Return (x, y) of the center of cell containing provided text 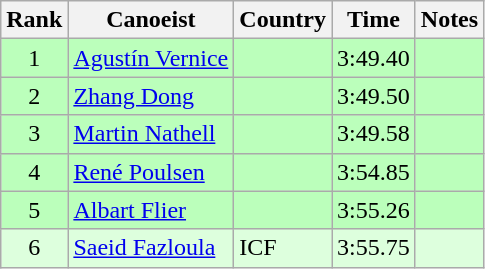
3:49.58 (374, 134)
6 (34, 248)
1 (34, 58)
3:55.75 (374, 248)
Agustín Vernice (151, 58)
Country (283, 20)
3 (34, 134)
Notes (449, 20)
4 (34, 172)
ICF (283, 248)
5 (34, 210)
3:55.26 (374, 210)
René Poulsen (151, 172)
Rank (34, 20)
3:49.50 (374, 96)
Saeid Fazloula (151, 248)
Zhang Dong (151, 96)
3:54.85 (374, 172)
Martin Nathell (151, 134)
3:49.40 (374, 58)
Canoeist (151, 20)
Time (374, 20)
2 (34, 96)
Albart Flier (151, 210)
